For the text-containing cell, return its midpoint in (X, Y) coordinate format. 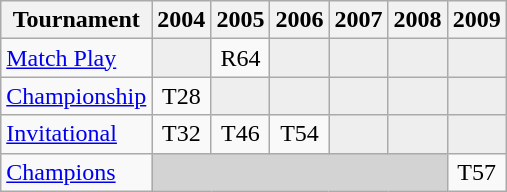
2007 (358, 20)
2005 (240, 20)
Match Play (76, 58)
R64 (240, 58)
2008 (418, 20)
T28 (182, 96)
Tournament (76, 20)
T32 (182, 134)
2004 (182, 20)
Champions (76, 172)
Invitational (76, 134)
2009 (476, 20)
T57 (476, 172)
T54 (300, 134)
2006 (300, 20)
T46 (240, 134)
Championship (76, 96)
